Detect which cell encompasses the target text, then output its (x, y) center coordinate. 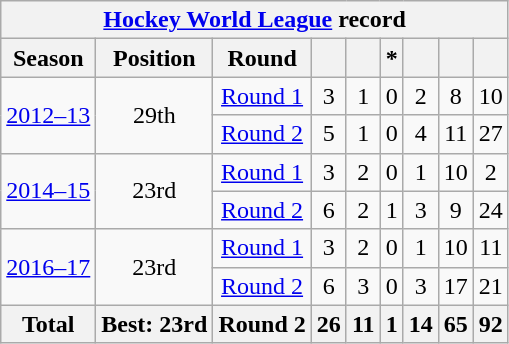
5 (328, 134)
Round (262, 58)
26 (328, 324)
2012–13 (48, 115)
2014–15 (48, 191)
27 (490, 134)
14 (420, 324)
92 (490, 324)
Best: 23rd (154, 324)
Position (154, 58)
9 (456, 210)
* (392, 58)
65 (456, 324)
17 (456, 286)
2016–17 (48, 267)
24 (490, 210)
4 (420, 134)
21 (490, 286)
8 (456, 96)
29th (154, 115)
Season (48, 58)
Total (48, 324)
Hockey World League record (255, 20)
